Output the [x, y] coordinate of the center of the cell containing the given text.  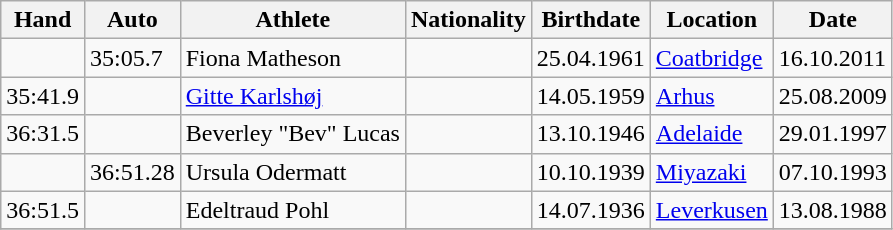
Athlete [292, 20]
Birthdate [590, 20]
35:41.9 [43, 96]
25.04.1961 [590, 58]
Fiona Matheson [292, 58]
Hand [43, 20]
Coatbridge [712, 58]
13.10.1946 [590, 134]
Adelaide [712, 134]
Miyazaki [712, 172]
Edeltraud Pohl [292, 210]
36:51.5 [43, 210]
Ursula Odermatt [292, 172]
14.05.1959 [590, 96]
Location [712, 20]
10.10.1939 [590, 172]
36:31.5 [43, 134]
13.08.1988 [832, 210]
25.08.2009 [832, 96]
14.07.1936 [590, 210]
36:51.28 [132, 172]
Nationality [468, 20]
07.10.1993 [832, 172]
16.10.2011 [832, 58]
29.01.1997 [832, 134]
Arhus [712, 96]
Leverkusen [712, 210]
35:05.7 [132, 58]
Date [832, 20]
Beverley "Bev" Lucas [292, 134]
Auto [132, 20]
Gitte Karlshøj [292, 96]
